Locate the cell with the specified text and output its (x, y) center coordinate. 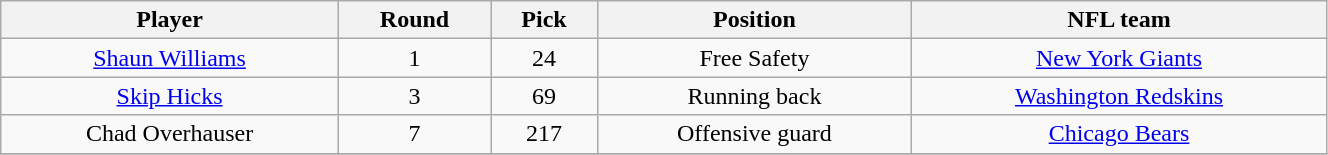
Chicago Bears (1120, 134)
Washington Redskins (1120, 96)
Running back (754, 96)
Player (170, 20)
217 (544, 134)
24 (544, 58)
Pick (544, 20)
7 (414, 134)
Round (414, 20)
NFL team (1120, 20)
Shaun Williams (170, 58)
69 (544, 96)
Skip Hicks (170, 96)
Position (754, 20)
3 (414, 96)
New York Giants (1120, 58)
Free Safety (754, 58)
Offensive guard (754, 134)
Chad Overhauser (170, 134)
1 (414, 58)
